Identify which cell holds the provided text, then report its (X, Y) central coordinate. 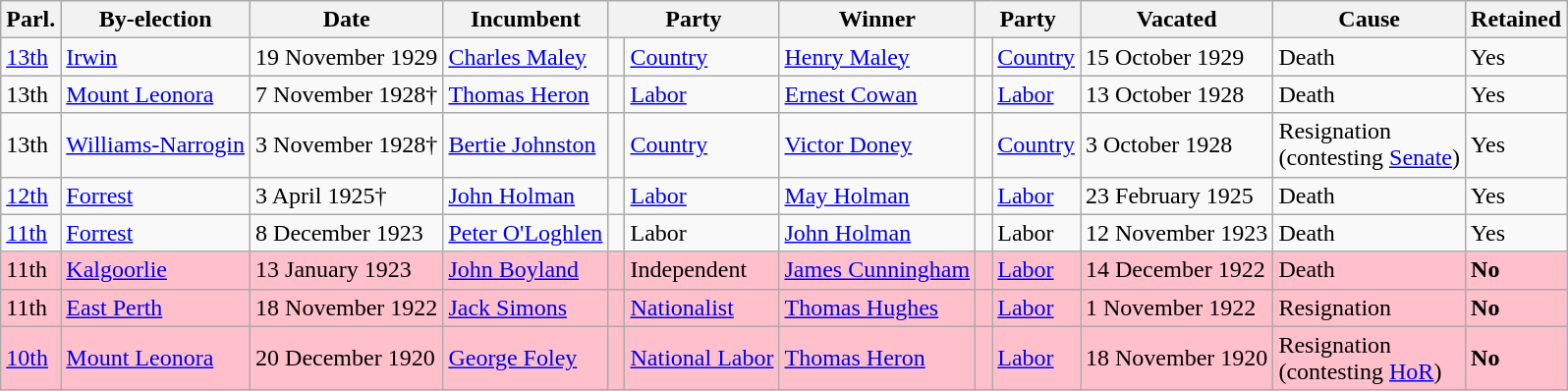
John Boyland (526, 270)
Retained (1517, 20)
By-election (155, 20)
Vacated (1177, 20)
Bertie Johnston (526, 145)
20 December 1920 (347, 358)
Victor Doney (877, 145)
15 October 1929 (1177, 57)
18 November 1922 (347, 307)
Resignation(contesting Senate) (1370, 145)
Jack Simons (526, 307)
8 December 1923 (347, 233)
Parl. (31, 20)
19 November 1929 (347, 57)
12th (31, 195)
Resignation (1370, 307)
Resignation(contesting HoR) (1370, 358)
East Perth (155, 307)
Cause (1370, 20)
12 November 1923 (1177, 233)
13 January 1923 (347, 270)
Incumbent (526, 20)
National Labor (701, 358)
3 November 1928† (347, 145)
Independent (701, 270)
James Cunningham (877, 270)
Thomas Hughes (877, 307)
23 February 1925 (1177, 195)
Ernest Cowan (877, 94)
Winner (877, 20)
Irwin (155, 57)
Henry Maley (877, 57)
3 April 1925† (347, 195)
Nationalist (701, 307)
1 November 1922 (1177, 307)
10th (31, 358)
Date (347, 20)
7 November 1928† (347, 94)
May Holman (877, 195)
Williams-Narrogin (155, 145)
14 December 1922 (1177, 270)
George Foley (526, 358)
Peter O'Loghlen (526, 233)
13 October 1928 (1177, 94)
Kalgoorlie (155, 270)
18 November 1920 (1177, 358)
3 October 1928 (1177, 145)
Charles Maley (526, 57)
